Output the (x, y) coordinate of the center of the cell containing the given text.  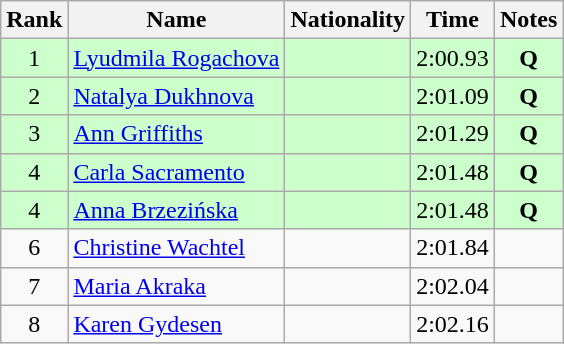
Maria Akraka (176, 286)
7 (34, 286)
8 (34, 324)
Time (453, 20)
2:02.04 (453, 286)
Christine Wachtel (176, 248)
2:01.09 (453, 96)
2:00.93 (453, 58)
Name (176, 20)
Rank (34, 20)
Notes (528, 20)
Ann Griffiths (176, 134)
Nationality (348, 20)
Lyudmila Rogachova (176, 58)
6 (34, 248)
3 (34, 134)
2:02.16 (453, 324)
Natalya Dukhnova (176, 96)
Karen Gydesen (176, 324)
2 (34, 96)
Carla Sacramento (176, 172)
2:01.84 (453, 248)
1 (34, 58)
2:01.29 (453, 134)
Anna Brzezińska (176, 210)
